Search for the cell housing the specified text and yield its [X, Y] center coordinate. 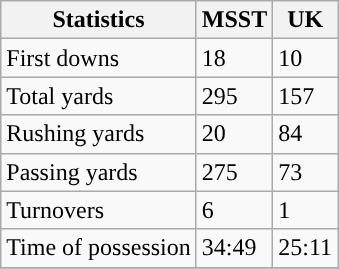
10 [306, 58]
73 [306, 172]
295 [234, 96]
MSST [234, 20]
Total yards [99, 96]
25:11 [306, 248]
Passing yards [99, 172]
Time of possession [99, 248]
6 [234, 210]
34:49 [234, 248]
84 [306, 134]
UK [306, 20]
Statistics [99, 20]
157 [306, 96]
18 [234, 58]
First downs [99, 58]
Turnovers [99, 210]
Rushing yards [99, 134]
1 [306, 210]
20 [234, 134]
275 [234, 172]
